Capture the cell that displays the provided text and extract its (x, y) central coordinate. 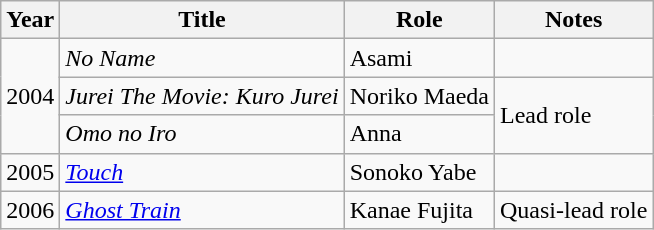
Title (202, 20)
Lead role (573, 115)
Omo no Iro (202, 134)
Jurei The Movie: Kuro Jurei (202, 96)
Year (30, 20)
Sonoko Yabe (419, 172)
Noriko Maeda (419, 96)
Quasi-lead role (573, 210)
Asami (419, 58)
Kanae Fujita (419, 210)
Role (419, 20)
No Name (202, 58)
2006 (30, 210)
Touch (202, 172)
Anna (419, 134)
Ghost Train (202, 210)
2004 (30, 96)
2005 (30, 172)
Notes (573, 20)
